From the cell containing the given text, extract its center point as (X, Y) coordinate. 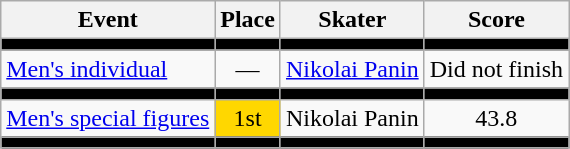
Skater (352, 20)
43.8 (496, 118)
Score (496, 20)
Men's individual (108, 69)
Did not finish (496, 69)
1st (248, 118)
Men's special figures (108, 118)
Event (108, 20)
Place (248, 20)
— (248, 69)
